For the text-containing cell, return its midpoint in (X, Y) coordinate format. 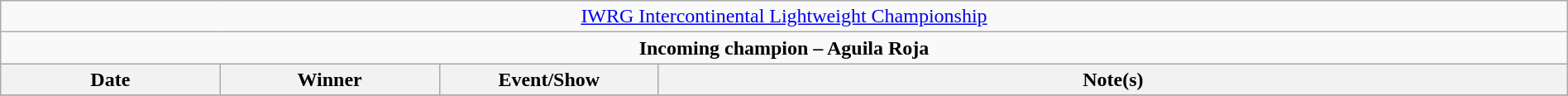
Date (111, 79)
Event/Show (549, 79)
Note(s) (1113, 79)
IWRG Intercontinental Lightweight Championship (784, 17)
Winner (329, 79)
Incoming champion – Aguila Roja (784, 48)
